Locate the cell with the specified text and output its [x, y] center coordinate. 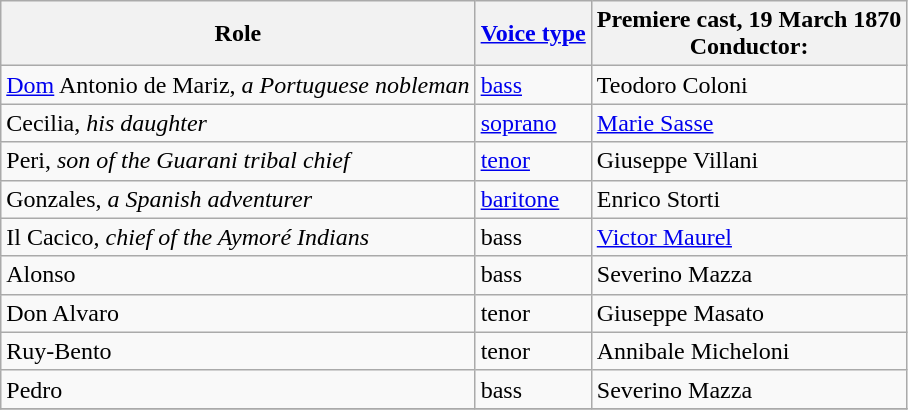
soprano [533, 123]
Pedro [238, 389]
Voice type [533, 34]
Gonzales, a Spanish adventurer [238, 199]
Giuseppe Villani [749, 161]
Role [238, 34]
Annibale Micheloni [749, 351]
Alonso [238, 275]
Enrico Storti [749, 199]
Il Cacico, chief of the Aymoré Indians [238, 237]
Teodoro Coloni [749, 85]
Premiere cast, 19 March 1870Conductor: [749, 34]
Victor Maurel [749, 237]
Don Alvaro [238, 313]
Ruy-Bento [238, 351]
baritone [533, 199]
Marie Sasse [749, 123]
Giuseppe Masato [749, 313]
Dom Antonio de Mariz, a Portuguese nobleman [238, 85]
Peri, son of the Guarani tribal chief [238, 161]
Cecilia, his daughter [238, 123]
